Determine the [X, Y] coordinate at the center of the cell enclosing the given text.  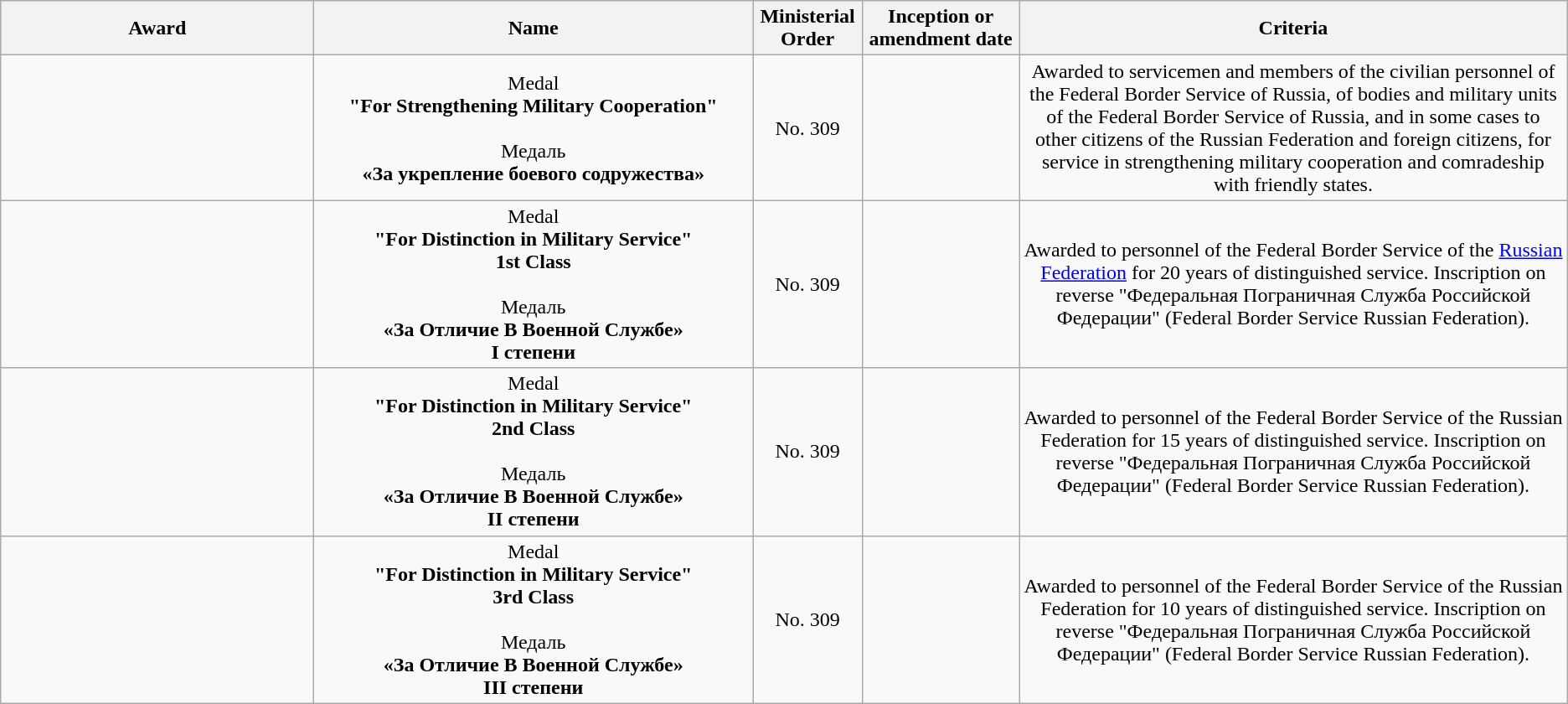
Ministerial Order [807, 28]
Medal"For Strengthening Military Cooperation"Медаль«За укрепление боевого содружества» [534, 127]
Medal"For Distinction in Military Service"1st ClassМедаль«За Отличие В Военной Службе»I степени [534, 284]
Criteria [1293, 28]
Name [534, 28]
Medal"For Distinction in Military Service"2nd ClassМедаль«За Отличие В Военной Службе»II степени [534, 452]
Inception or amendment date [941, 28]
Award [157, 28]
Medal"For Distinction in Military Service"3rd ClassМедаль«За Отличие В Военной Службе»III степени [534, 619]
